Search for the cell housing the specified text and yield its [X, Y] center coordinate. 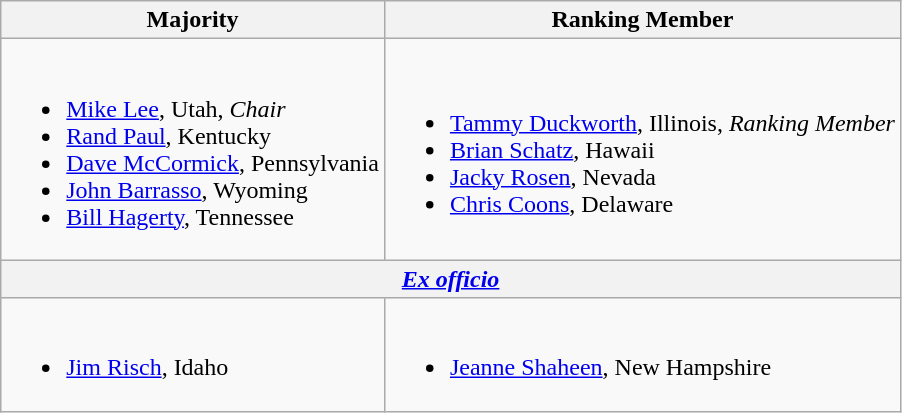
Ex officio [451, 279]
Jeanne Shaheen, New Hampshire [642, 354]
Majority [193, 20]
Ranking Member [642, 20]
Tammy Duckworth, Illinois, Ranking MemberBrian Schatz, HawaiiJacky Rosen, NevadaChris Coons, Delaware [642, 150]
Jim Risch, Idaho [193, 354]
Mike Lee, Utah, ChairRand Paul, KentuckyDave McCormick, PennsylvaniaJohn Barrasso, WyomingBill Hagerty, Tennessee [193, 150]
